Extract the [x, y] coordinate from the center of the cell holding the provided text.  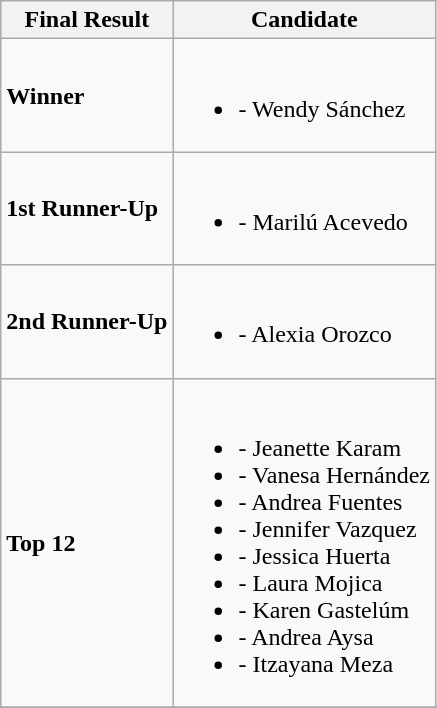
2nd Runner-Up [87, 322]
- Wendy Sánchez [304, 96]
1st Runner-Up [87, 208]
Top 12 [87, 542]
Final Result [87, 20]
Candidate [304, 20]
- Alexia Orozco [304, 322]
- Marilú Acevedo [304, 208]
Winner [87, 96]
